Capture the cell that displays the provided text and extract its [X, Y] central coordinate. 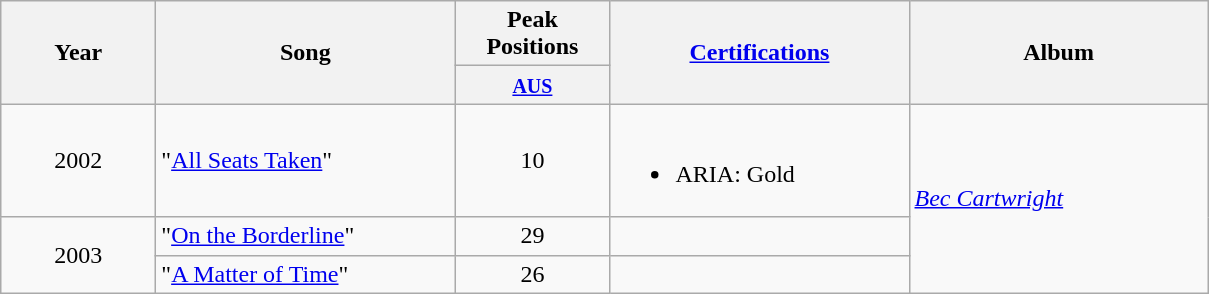
2002 [78, 160]
"All Seats Taken" [306, 160]
"On the Borderline" [306, 236]
10 [532, 160]
Certifications [760, 52]
Peak Positions [532, 34]
26 [532, 274]
Album [1058, 52]
2003 [78, 255]
Bec Cartwright [1058, 198]
Year [78, 52]
ARIA: Gold [760, 160]
Song [306, 52]
AUS [532, 85]
"A Matter of Time" [306, 274]
29 [532, 236]
